Extract the [X, Y] coordinate from the center of the cell holding the provided text.  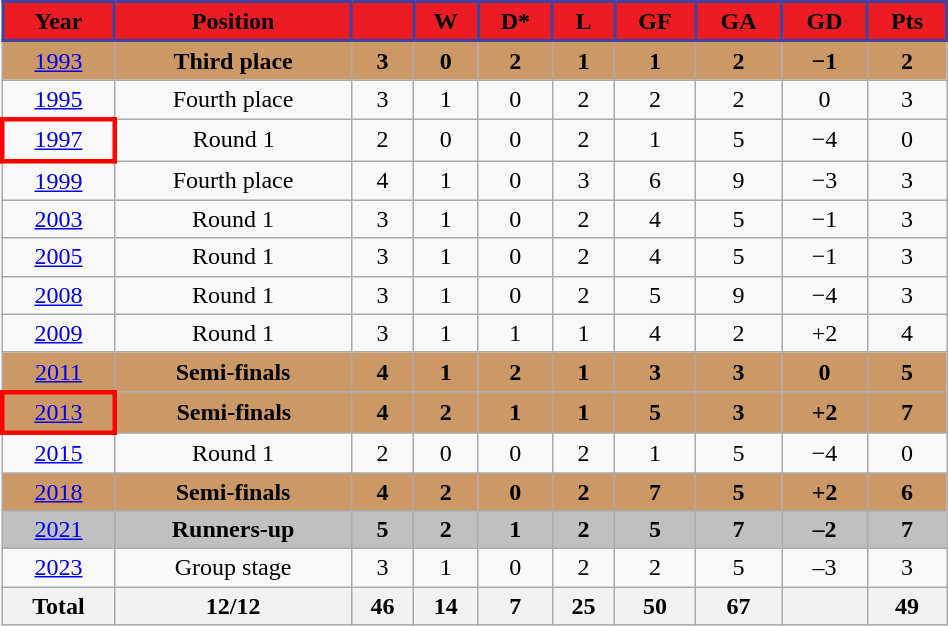
1995 [58, 100]
14 [446, 606]
–3 [825, 568]
2003 [58, 219]
50 [654, 606]
−3 [825, 180]
2009 [58, 333]
46 [382, 606]
2013 [58, 412]
25 [583, 606]
–2 [825, 530]
1999 [58, 180]
GA [739, 22]
1997 [58, 140]
2015 [58, 453]
2005 [58, 257]
Runners-up [234, 530]
GD [825, 22]
1993 [58, 60]
2023 [58, 568]
12/12 [234, 606]
Third place [234, 60]
W [446, 22]
GF [654, 22]
67 [739, 606]
L [583, 22]
2018 [58, 491]
2021 [58, 530]
2008 [58, 295]
Position [234, 22]
2011 [58, 372]
Pts [908, 22]
Year [58, 22]
Total [58, 606]
Group stage [234, 568]
49 [908, 606]
D* [515, 22]
